Capture the cell that displays the provided text and extract its (X, Y) central coordinate. 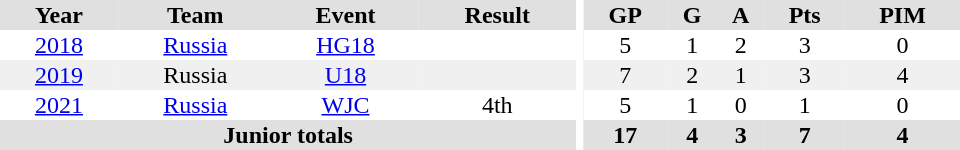
Junior totals (288, 135)
Year (59, 15)
4th (497, 105)
2021 (59, 105)
2019 (59, 75)
Event (346, 15)
PIM (902, 15)
A (740, 15)
WJC (346, 105)
G (692, 15)
Pts (804, 15)
GP (625, 15)
U18 (346, 75)
Result (497, 15)
Team (196, 15)
17 (625, 135)
HG18 (346, 45)
2018 (59, 45)
